Pinpoint the cell where the given text exists, returning its [x, y] midpoint coordinate. 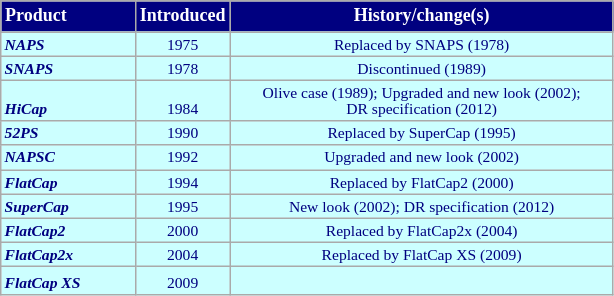
History/change(s) [422, 16]
2009 [182, 282]
Replaced by SNAPS (1978) [422, 44]
SNAPS [68, 69]
Discontinued (1989) [422, 69]
2004 [182, 255]
New look (2002); DR specification (2012) [422, 206]
1984 [182, 102]
Replaced by SuperCap (1995) [422, 134]
FlatCap2x [68, 255]
Replaced by FlatCap2 (2000) [422, 182]
1978 [182, 69]
2000 [182, 230]
Upgraded and new look (2002) [422, 158]
Replaced by FlatCap XS (2009) [422, 255]
FlatCap XS [68, 282]
SuperCap [68, 206]
1995 [182, 206]
1990 [182, 134]
52PS [68, 134]
FlatCap2 [68, 230]
NAPS [68, 44]
1994 [182, 182]
NAPSC [68, 158]
Replaced by FlatCap2x (2004) [422, 230]
HiCap [68, 102]
1992 [182, 158]
FlatCap [68, 182]
Olive case (1989); Upgraded and new look (2002); DR specification (2012) [422, 102]
1975 [182, 44]
Introduced [182, 16]
Product [68, 16]
